Identify which cell holds the provided text, then report its [X, Y] central coordinate. 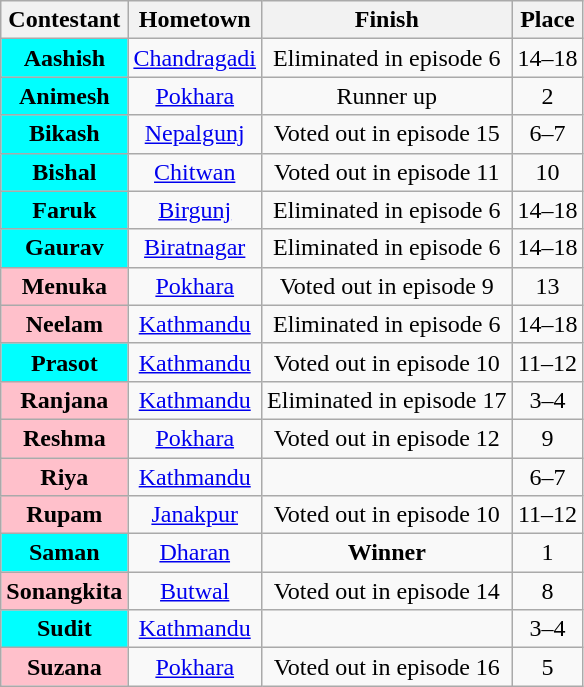
Gaurav [64, 248]
Chandragadi [195, 58]
Voted out in episode 11 [387, 172]
Biratnagar [195, 248]
Rupam [64, 515]
Voted out in episode 15 [387, 134]
Saman [64, 553]
Bikash [64, 134]
Prasot [64, 362]
Janakpur [195, 515]
8 [548, 591]
Neelam [64, 324]
Hometown [195, 20]
Reshma [64, 438]
1 [548, 553]
Sonangkita [64, 591]
Place [548, 20]
Nepalgunj [195, 134]
Riya [64, 477]
13 [548, 286]
Sudit [64, 629]
Butwal [195, 591]
Chitwan [195, 172]
2 [548, 96]
Animesh [64, 96]
Suzana [64, 667]
Voted out in episode 16 [387, 667]
Menuka [64, 286]
Aashish [64, 58]
Winner [387, 553]
Voted out in episode 9 [387, 286]
Runner up [387, 96]
Eliminated in episode 17 [387, 400]
Birgunj [195, 210]
Dharan [195, 553]
Voted out in episode 12 [387, 438]
5 [548, 667]
Ranjana [64, 400]
Contestant [64, 20]
10 [548, 172]
Voted out in episode 14 [387, 591]
Finish [387, 20]
Faruk [64, 210]
Bishal [64, 172]
9 [548, 438]
